Return (x, y) of the center of cell containing provided text 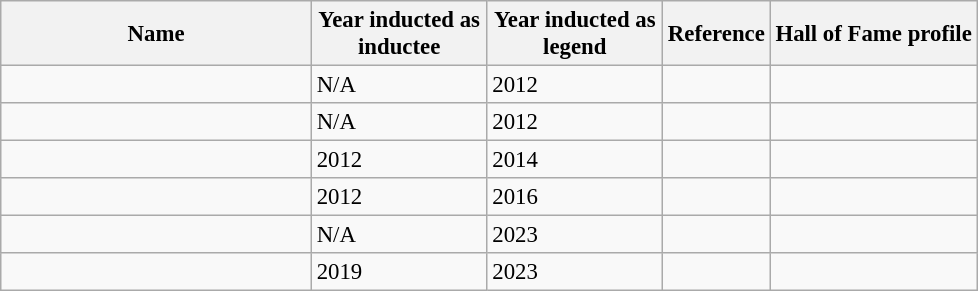
2023 (575, 235)
Reference (717, 34)
Hall of Fame profile (874, 34)
Name (156, 34)
2014 (575, 160)
2016 (575, 197)
Year inducted as inductee (399, 34)
Year inducted as legend (575, 34)
